Pinpoint the cell where the given text exists, returning its [X, Y] midpoint coordinate. 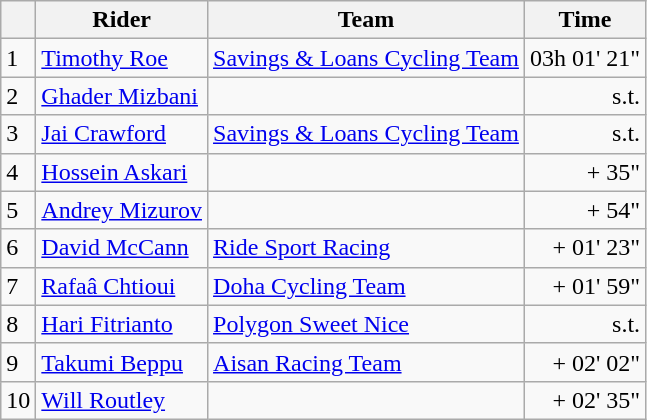
+ 54" [584, 210]
03h 01' 21" [584, 58]
Aisan Racing Team [366, 362]
+ 01' 59" [584, 286]
Doha Cycling Team [366, 286]
Takumi Beppu [122, 362]
8 [18, 324]
Ghader Mizbani [122, 96]
Time [584, 20]
+ 02' 02" [584, 362]
3 [18, 134]
Rafaâ Chtioui [122, 286]
7 [18, 286]
6 [18, 248]
Hari Fitrianto [122, 324]
Team [366, 20]
David McCann [122, 248]
Rider [122, 20]
Ride Sport Racing [366, 248]
1 [18, 58]
Will Routley [122, 400]
+ 35" [584, 172]
Timothy Roe [122, 58]
Andrey Mizurov [122, 210]
5 [18, 210]
+ 02' 35" [584, 400]
Polygon Sweet Nice [366, 324]
+ 01' 23" [584, 248]
4 [18, 172]
2 [18, 96]
9 [18, 362]
10 [18, 400]
Hossein Askari [122, 172]
Jai Crawford [122, 134]
